Locate the cell with the specified text and output its [X, Y] center coordinate. 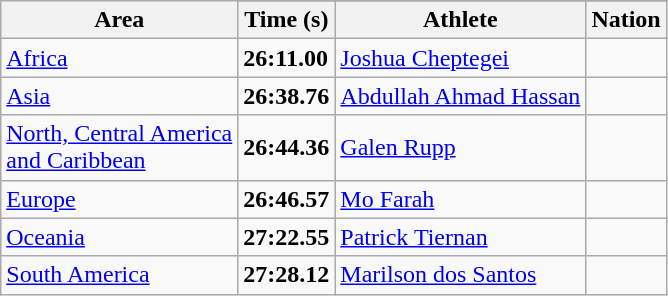
Asia [120, 96]
Mo Farah [460, 199]
Time (s) [286, 20]
Athlete [460, 20]
Africa [120, 58]
Nation [626, 20]
Abdullah Ahmad Hassan [460, 96]
Marilson dos Santos [460, 275]
Galen Rupp [460, 148]
North, Central America and Caribbean [120, 148]
Area [120, 20]
Europe [120, 199]
Oceania [120, 237]
Joshua Cheptegei [460, 58]
South America [120, 275]
Patrick Tiernan [460, 237]
26:44.36 [286, 148]
27:28.12 [286, 275]
26:38.76 [286, 96]
26:46.57 [286, 199]
26:11.00 [286, 58]
27:22.55 [286, 237]
